Search for the cell housing the specified text and yield its [X, Y] center coordinate. 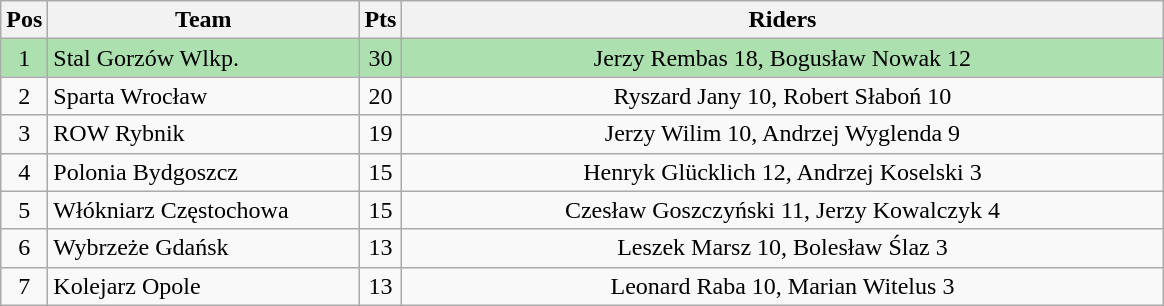
Jerzy Rembas 18, Bogusław Nowak 12 [782, 58]
7 [24, 286]
2 [24, 96]
Henryk Glücklich 12, Andrzej Koselski 3 [782, 172]
Wybrzeże Gdańsk [204, 248]
Leonard Raba 10, Marian Witelus 3 [782, 286]
Ryszard Jany 10, Robert Słaboń 10 [782, 96]
Pts [380, 20]
1 [24, 58]
6 [24, 248]
Jerzy Wilim 10, Andrzej Wyglenda 9 [782, 134]
4 [24, 172]
Czesław Goszczyński 11, Jerzy Kowalczyk 4 [782, 210]
Riders [782, 20]
5 [24, 210]
30 [380, 58]
3 [24, 134]
Stal Gorzów Wlkp. [204, 58]
Pos [24, 20]
19 [380, 134]
Kolejarz Opole [204, 286]
Polonia Bydgoszcz [204, 172]
Leszek Marsz 10, Bolesław Ślaz 3 [782, 248]
Team [204, 20]
Sparta Wrocław [204, 96]
20 [380, 96]
Włókniarz Częstochowa [204, 210]
ROW Rybnik [204, 134]
